Identify which cell holds the provided text, then report its (x, y) central coordinate. 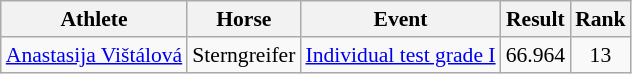
Anastasija Vištálová (94, 55)
Sterngreifer (244, 55)
13 (600, 55)
Horse (244, 19)
Rank (600, 19)
66.964 (536, 55)
Individual test grade I (400, 55)
Athlete (94, 19)
Result (536, 19)
Event (400, 19)
